Extract the (x, y) coordinate from the center of the cell holding the provided text.  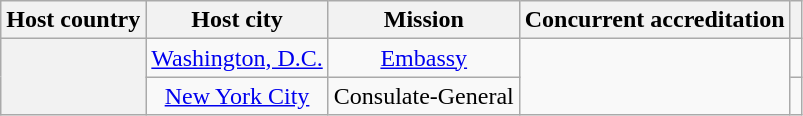
New York City (237, 96)
Concurrent accreditation (654, 20)
Embassy (424, 58)
Mission (424, 20)
Host country (74, 20)
Washington, D.C. (237, 58)
Host city (237, 20)
Consulate-General (424, 96)
